Scan for the cell matching the given text and deliver its (x, y) coordinate at center. 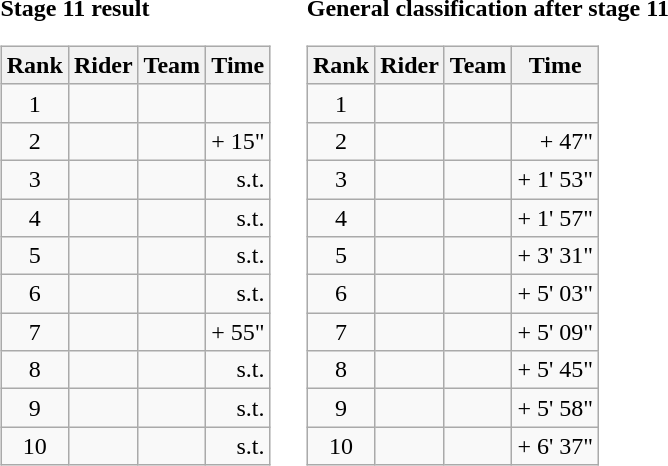
+ 5' 58" (556, 408)
+ 55" (238, 332)
+ 5' 45" (556, 370)
+ 6' 37" (556, 446)
+ 1' 53" (556, 179)
+ 1' 57" (556, 217)
+ 5' 03" (556, 294)
+ 5' 09" (556, 332)
+ 15" (238, 141)
+ 3' 31" (556, 256)
+ 47" (556, 141)
